Extract the (X, Y) coordinate from the center of the cell holding the provided text.  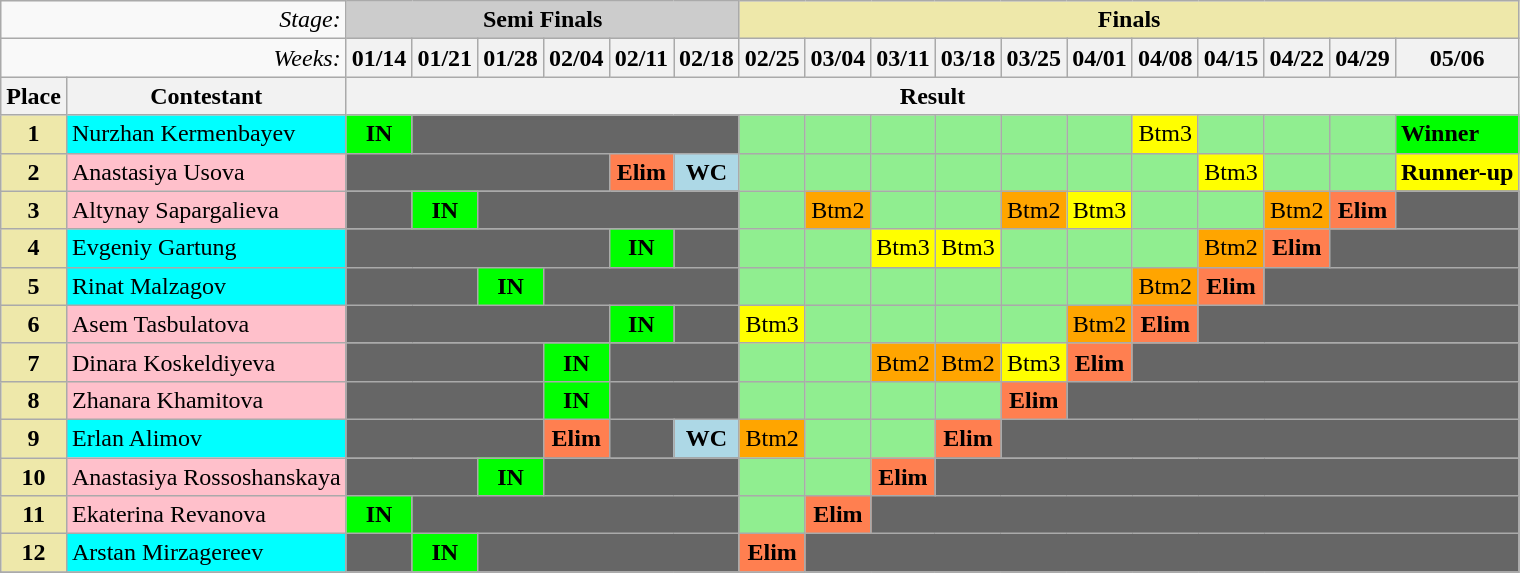
Anastasiya Rossoshanskaya (206, 477)
6 (34, 324)
02/25 (772, 58)
Dinara Koskeldiyeva (206, 362)
3 (34, 210)
Runner-up (1457, 172)
Nurzhan Kermenbayev (206, 134)
10 (34, 477)
Contestant (206, 96)
03/18 (968, 58)
Asem Tasbulatova (206, 324)
02/11 (641, 58)
01/14 (379, 58)
Evgeniy Gartung (206, 248)
03/25 (1034, 58)
05/06 (1457, 58)
Erlan Alimov (206, 438)
7 (34, 362)
2 (34, 172)
11 (34, 515)
Anastasiya Usova (206, 172)
Place (34, 96)
02/18 (707, 58)
8 (34, 400)
4 (34, 248)
01/28 (511, 58)
Winner (1457, 134)
Ekaterina Revanova (206, 515)
Zhanara Khamitova (206, 400)
1 (34, 134)
Result (932, 96)
12 (34, 553)
04/01 (1100, 58)
04/22 (1297, 58)
02/04 (576, 58)
Altynay Sapargalieva (206, 210)
9 (34, 438)
5 (34, 286)
Weeks: (174, 58)
04/08 (1165, 58)
Finals (1129, 20)
Stage: (174, 20)
04/15 (1231, 58)
Rinat Malzagov (206, 286)
Semi Finals (542, 20)
04/29 (1363, 58)
03/04 (838, 58)
Arstan Mirzagereev (206, 553)
01/21 (445, 58)
03/11 (903, 58)
